Extract the [X, Y] coordinate from the center of the cell holding the provided text.  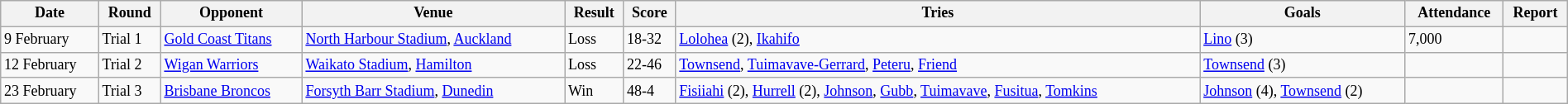
Lolohea (2), Ikahifo [938, 40]
9 February [50, 40]
Townsend, Tuimavave-Gerrard, Peteru, Friend [938, 64]
Opponent [232, 13]
7,000 [1454, 40]
Trial 2 [129, 64]
23 February [50, 91]
Tries [938, 13]
Goals [1303, 13]
Report [1535, 13]
Lino (3) [1303, 40]
Attendance [1454, 13]
Venue [433, 13]
Gold Coast Titans [232, 40]
18-32 [650, 40]
Win [594, 91]
48-4 [650, 91]
Johnson (4), Townsend (2) [1303, 91]
Townsend (3) [1303, 64]
Brisbane Broncos [232, 91]
North Harbour Stadium, Auckland [433, 40]
22-46 [650, 64]
Trial 1 [129, 40]
Trial 3 [129, 91]
Forsyth Barr Stadium, Dunedin [433, 91]
12 February [50, 64]
Waikato Stadium, Hamilton [433, 64]
Date [50, 13]
Result [594, 13]
Round [129, 13]
Score [650, 13]
Wigan Warriors [232, 64]
Fisiiahi (2), Hurrell (2), Johnson, Gubb, Tuimavave, Fusitua, Tomkins [938, 91]
